Search for the cell housing the specified text and yield its [X, Y] center coordinate. 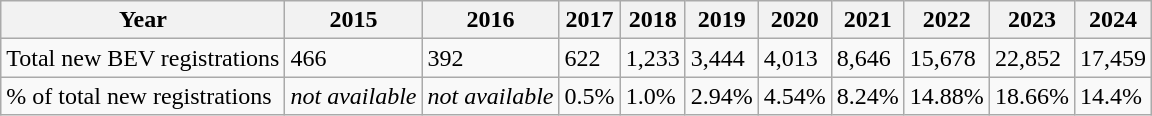
2024 [1112, 20]
22,852 [1032, 58]
4,013 [794, 58]
2020 [794, 20]
4.54% [794, 96]
2016 [490, 20]
392 [490, 58]
1.0% [652, 96]
2017 [590, 20]
Total new BEV registrations [143, 58]
2023 [1032, 20]
2021 [868, 20]
17,459 [1112, 58]
2022 [946, 20]
2019 [722, 20]
2018 [652, 20]
15,678 [946, 58]
3,444 [722, 58]
8.24% [868, 96]
Year [143, 20]
2.94% [722, 96]
8,646 [868, 58]
2015 [354, 20]
466 [354, 58]
0.5% [590, 96]
% of total new registrations [143, 96]
14.4% [1112, 96]
1,233 [652, 58]
14.88% [946, 96]
622 [590, 58]
18.66% [1032, 96]
